Detect which cell encompasses the target text, then output its (X, Y) center coordinate. 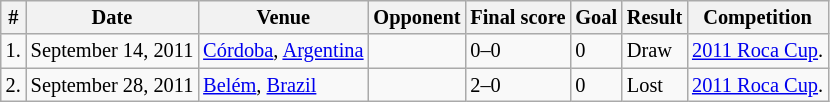
Goal (596, 17)
Date (112, 17)
Result (654, 17)
September 14, 2011 (112, 51)
Final score (518, 17)
0–0 (518, 51)
2. (14, 85)
Opponent (416, 17)
Venue (283, 17)
# (14, 17)
Draw (654, 51)
Belém, Brazil (283, 85)
1. (14, 51)
Córdoba, Argentina (283, 51)
September 28, 2011 (112, 85)
2–0 (518, 85)
Competition (758, 17)
Lost (654, 85)
